Extract the [X, Y] coordinate from the center of the cell holding the provided text.  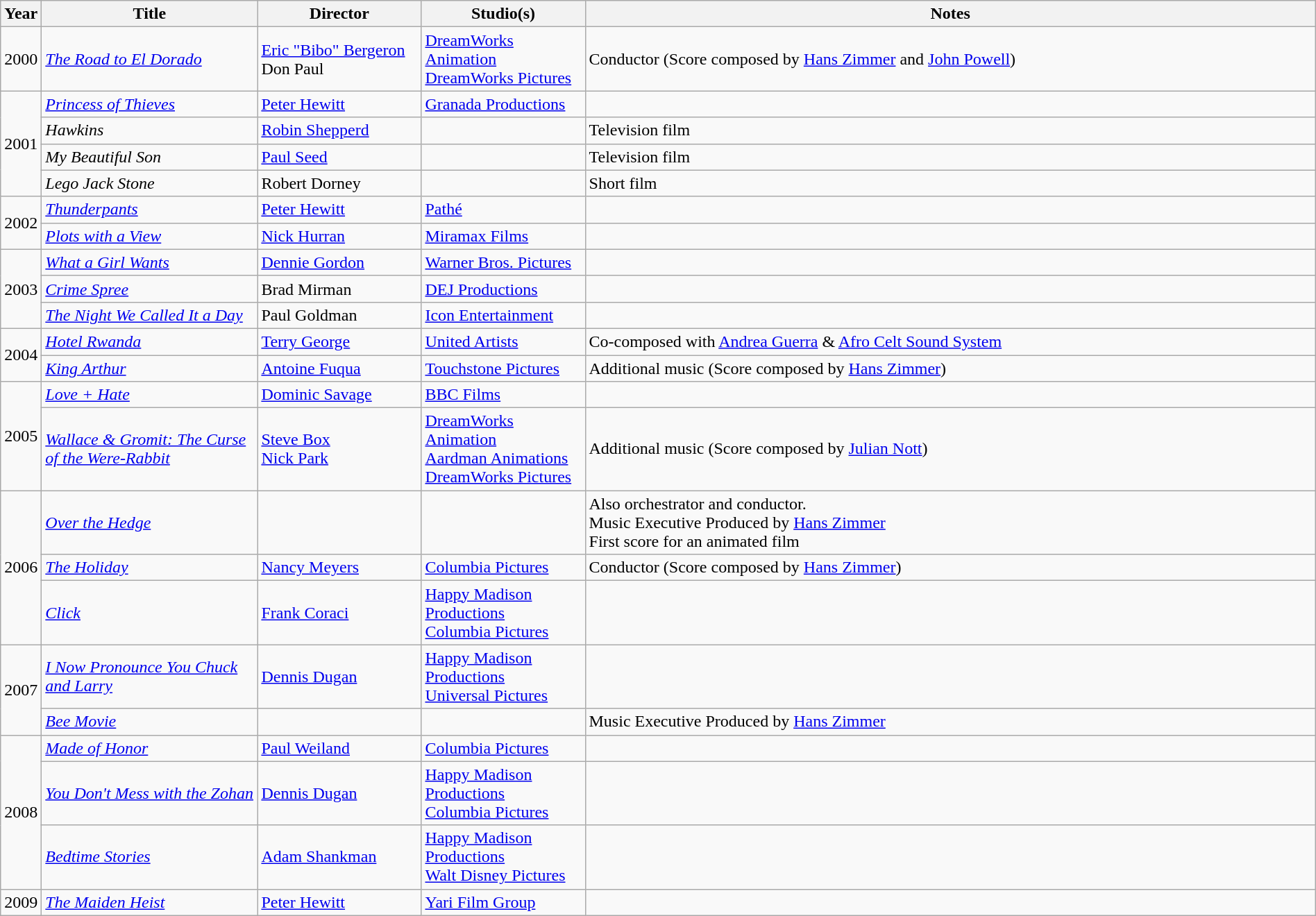
Thunderpants [150, 210]
Director [339, 14]
Happy Madison ProductionsWalt Disney Pictures [503, 857]
DreamWorks AnimationDreamWorks Pictures [503, 59]
Hawkins [150, 130]
Pathé [503, 210]
DreamWorks AnimationAardman AnimationsDreamWorks Pictures [503, 450]
Yari Film Group [503, 902]
Bee Movie [150, 722]
Eric "Bibo" BergeronDon Paul [339, 59]
2004 [21, 355]
Bedtime Stories [150, 857]
Additional music (Score composed by Julian Nott) [950, 450]
2005 [21, 436]
Nancy Meyers [339, 568]
2009 [21, 902]
Granada Productions [503, 104]
Notes [950, 14]
Paul Seed [339, 157]
Princess of Thieves [150, 104]
Adam Shankman [339, 857]
King Arthur [150, 368]
2006 [21, 568]
The Night We Called It a Day [150, 315]
Lego Jack Stone [150, 183]
Conductor (Score composed by Hans Zimmer) [950, 568]
Click [150, 613]
Miramax Films [503, 236]
United Artists [503, 341]
2008 [21, 812]
Brad Mirman [339, 289]
BBC Films [503, 395]
What a Girl Wants [150, 262]
Steve BoxNick Park [339, 450]
Touchstone Pictures [503, 368]
Happy Madison ProductionsUniversal Pictures [503, 677]
You Don't Mess with the Zohan [150, 793]
2007 [21, 690]
DEJ Productions [503, 289]
Studio(s) [503, 14]
Co-composed with Andrea Guerra & Afro Celt Sound System [950, 341]
Made of Honor [150, 748]
Dennie Gordon [339, 262]
The Maiden Heist [150, 902]
Year [21, 14]
Title [150, 14]
Warner Bros. Pictures [503, 262]
Additional music (Score composed by Hans Zimmer) [950, 368]
Icon Entertainment [503, 315]
Frank Coraci [339, 613]
Robin Shepperd [339, 130]
Paul Weiland [339, 748]
Dominic Savage [339, 395]
Short film [950, 183]
Conductor (Score composed by Hans Zimmer and John Powell) [950, 59]
2000 [21, 59]
I Now Pronounce You Chuck and Larry [150, 677]
2002 [21, 223]
The Road to El Dorado [150, 59]
Over the Hedge [150, 523]
Hotel Rwanda [150, 341]
Nick Hurran [339, 236]
The Holiday [150, 568]
2003 [21, 289]
Plots with a View [150, 236]
Antoine Fuqua [339, 368]
Terry George [339, 341]
Love + Hate [150, 395]
Music Executive Produced by Hans Zimmer [950, 722]
Crime Spree [150, 289]
2001 [21, 144]
Robert Dorney [339, 183]
My Beautiful Son [150, 157]
Also orchestrator and conductor.Music Executive Produced by Hans ZimmerFirst score for an animated film [950, 523]
Paul Goldman [339, 315]
Wallace & Gromit: The Curse of the Were-Rabbit [150, 450]
